Pinpoint the cell where the given text exists, returning its [x, y] midpoint coordinate. 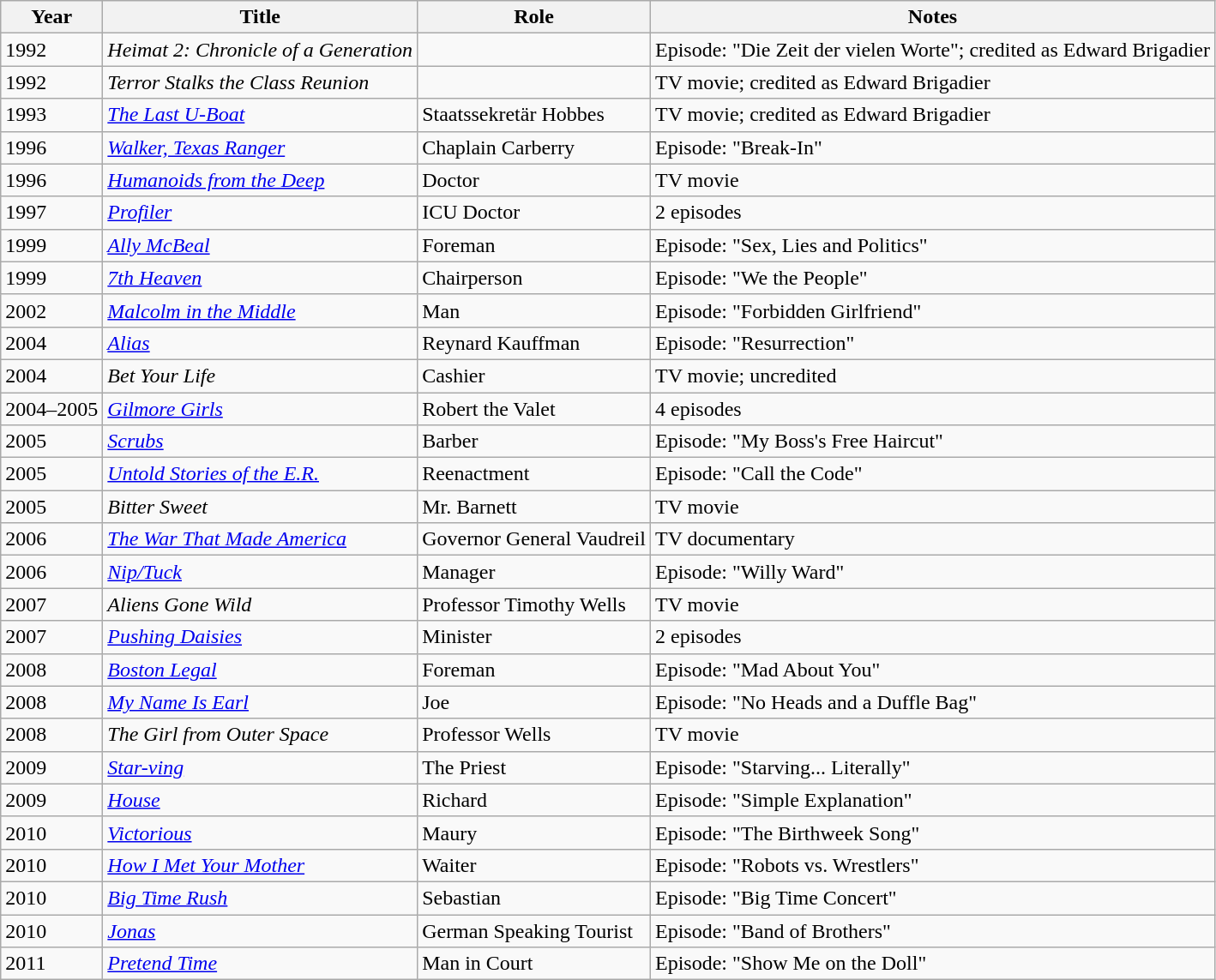
Episode: "Break-In" [932, 147]
Mr. Barnett [534, 507]
Episode: "Robots vs. Wrestlers" [932, 865]
Robert the Valet [534, 409]
Episode: "The Birthweek Song" [932, 833]
Man [534, 310]
How I Met Your Mother [261, 865]
Episode: "Resurrection" [932, 343]
Episode: "We the People" [932, 278]
Walker, Texas Ranger [261, 147]
Episode: "Mad About You" [932, 670]
Episode: "No Heads and a Duffle Bag" [932, 702]
Governor General Vaudreil [534, 539]
Episode: "My Boss's Free Haircut" [932, 442]
Nip/Tuck [261, 572]
Gilmore Girls [261, 409]
Year [51, 17]
4 episodes [932, 409]
ICU Doctor [534, 213]
Episode: "Starving... Literally" [932, 767]
1993 [51, 115]
Doctor [534, 180]
Professor Timothy Wells [534, 604]
Bet Your Life [261, 376]
2002 [51, 310]
Title [261, 17]
Chairperson [534, 278]
The War That Made America [261, 539]
Ally McBeal [261, 245]
Richard [534, 800]
Staatssekretär Hobbes [534, 115]
Pretend Time [261, 964]
Bitter Sweet [261, 507]
Manager [534, 572]
Episode: "Call the Code" [932, 474]
Untold Stories of the E.R. [261, 474]
Maury [534, 833]
Reenactment [534, 474]
Episode: "Big Time Concert" [932, 898]
Episode: "Show Me on the Doll" [932, 964]
Role [534, 17]
Heimat 2: Chronicle of a Generation [261, 50]
Aliens Gone Wild [261, 604]
7th Heaven [261, 278]
Reynard Kauffman [534, 343]
Profiler [261, 213]
Chaplain Carberry [534, 147]
Minister [534, 637]
TV movie; uncredited [932, 376]
Barber [534, 442]
Terror Stalks the Class Reunion [261, 82]
Scrubs [261, 442]
Professor Wells [534, 735]
Boston Legal [261, 670]
The Priest [534, 767]
Episode: "Simple Explanation" [932, 800]
Jonas [261, 930]
Episode: "Forbidden Girlfriend" [932, 310]
2004–2005 [51, 409]
Alias [261, 343]
Cashier [534, 376]
Sebastian [534, 898]
Episode: "Die Zeit der vielen Worte"; credited as Edward Brigadier [932, 50]
Pushing Daisies [261, 637]
My Name Is Earl [261, 702]
Man in Court [534, 964]
The Last U-Boat [261, 115]
2011 [51, 964]
Big Time Rush [261, 898]
Star-ving [261, 767]
Victorious [261, 833]
The Girl from Outer Space [261, 735]
Malcolm in the Middle [261, 310]
Episode: "Willy Ward" [932, 572]
House [261, 800]
Waiter [534, 865]
Joe [534, 702]
German Speaking Tourist [534, 930]
Episode: "Sex, Lies and Politics" [932, 245]
Humanoids from the Deep [261, 180]
TV documentary [932, 539]
Episode: "Band of Brothers" [932, 930]
1997 [51, 213]
Notes [932, 17]
